Extract the (x, y) coordinate from the center of the cell holding the provided text.  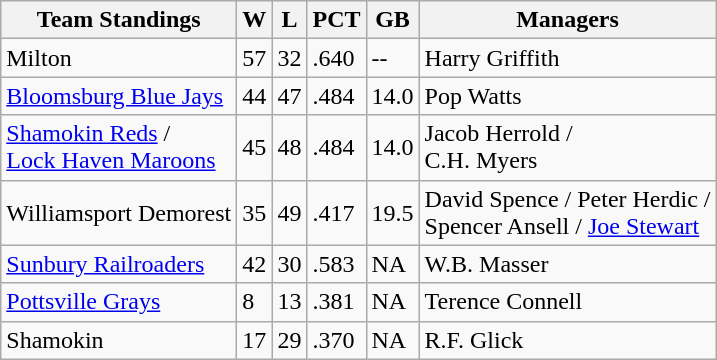
47 (290, 96)
.370 (336, 340)
57 (254, 58)
Managers (568, 20)
13 (290, 302)
8 (254, 302)
Williamsport Demorest (119, 212)
-- (392, 58)
David Spence / Peter Herdic /Spencer Ansell / Joe Stewart (568, 212)
L (290, 20)
.381 (336, 302)
.417 (336, 212)
30 (290, 264)
44 (254, 96)
42 (254, 264)
17 (254, 340)
Pottsville Grays (119, 302)
Jacob Herrold /C.H. Myers (568, 148)
.583 (336, 264)
.640 (336, 58)
Team Standings (119, 20)
32 (290, 58)
PCT (336, 20)
W.B. Masser (568, 264)
Milton (119, 58)
45 (254, 148)
19.5 (392, 212)
49 (290, 212)
29 (290, 340)
GB (392, 20)
Terence Connell (568, 302)
48 (290, 148)
Bloomsburg Blue Jays (119, 96)
35 (254, 212)
W (254, 20)
Sunbury Railroaders (119, 264)
Shamokin (119, 340)
Pop Watts (568, 96)
Harry Griffith (568, 58)
R.F. Glick (568, 340)
Shamokin Reds /Lock Haven Maroons (119, 148)
